Pinpoint the cell where the given text exists, returning its (X, Y) midpoint coordinate. 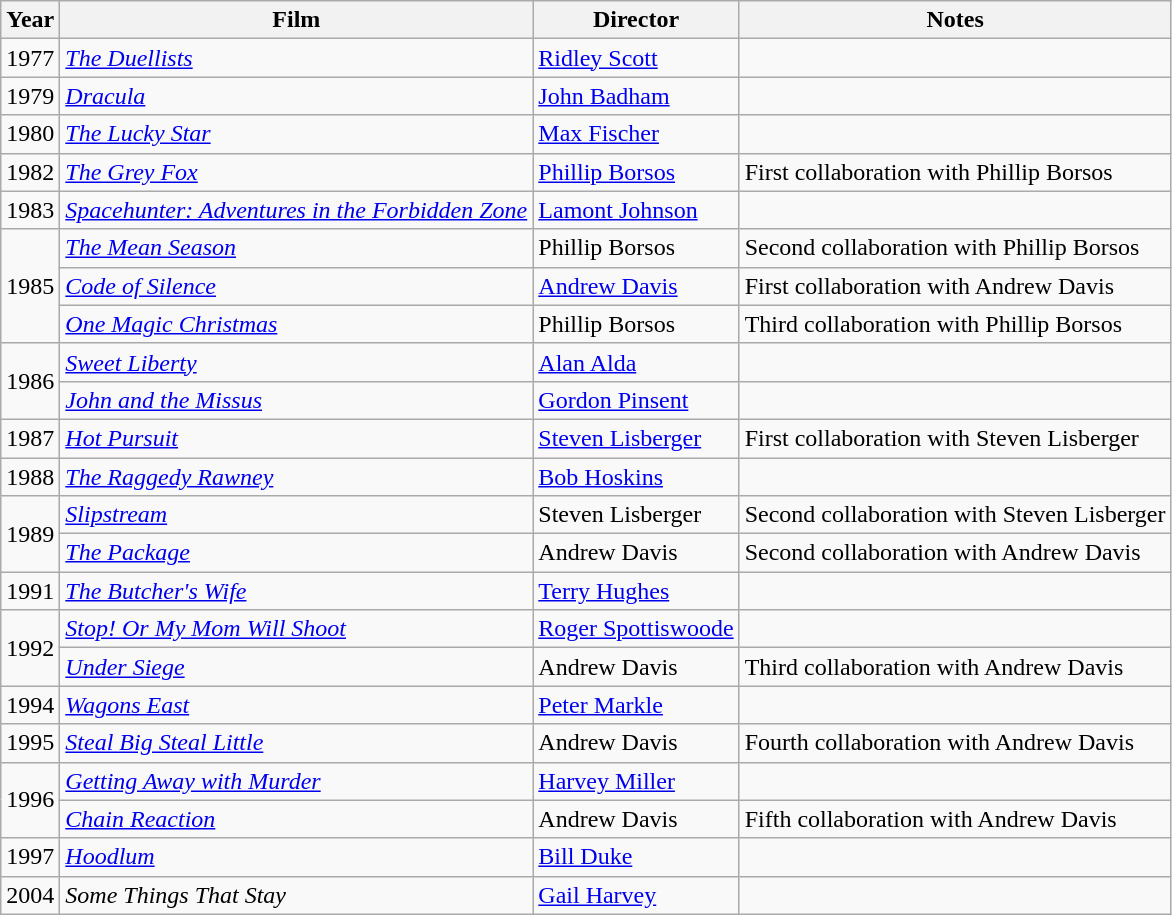
John and the Missus (296, 400)
The Grey Fox (296, 172)
The Package (296, 553)
Sweet Liberty (296, 362)
The Raggedy Rawney (296, 477)
1991 (30, 591)
John Badham (636, 96)
Third collaboration with Phillip Borsos (955, 324)
1985 (30, 286)
Hoodlum (296, 857)
Bill Duke (636, 857)
Code of Silence (296, 286)
1996 (30, 800)
Ridley Scott (636, 58)
Bob Hoskins (636, 477)
First collaboration with Steven Lisberger (955, 438)
1989 (30, 534)
1988 (30, 477)
Second collaboration with Andrew Davis (955, 553)
Hot Pursuit (296, 438)
Slipstream (296, 515)
Director (636, 20)
Dracula (296, 96)
1997 (30, 857)
Getting Away with Murder (296, 781)
Alan Alda (636, 362)
First collaboration with Andrew Davis (955, 286)
1983 (30, 210)
Max Fischer (636, 134)
1987 (30, 438)
Wagons East (296, 705)
1977 (30, 58)
Second collaboration with Steven Lisberger (955, 515)
The Mean Season (296, 248)
First collaboration with Phillip Borsos (955, 172)
1980 (30, 134)
Roger Spottiswoode (636, 629)
Film (296, 20)
Fourth collaboration with Andrew Davis (955, 743)
Terry Hughes (636, 591)
Some Things That Stay (296, 895)
Fifth collaboration with Andrew Davis (955, 819)
Steal Big Steal Little (296, 743)
Second collaboration with Phillip Borsos (955, 248)
The Lucky Star (296, 134)
Harvey Miller (636, 781)
1995 (30, 743)
1992 (30, 648)
1982 (30, 172)
1986 (30, 381)
Year (30, 20)
1994 (30, 705)
Notes (955, 20)
1979 (30, 96)
The Butcher's Wife (296, 591)
2004 (30, 895)
Third collaboration with Andrew Davis (955, 667)
Stop! Or My Mom Will Shoot (296, 629)
Under Siege (296, 667)
One Magic Christmas (296, 324)
Gordon Pinsent (636, 400)
The Duellists (296, 58)
Gail Harvey (636, 895)
Spacehunter: Adventures in the Forbidden Zone (296, 210)
Chain Reaction (296, 819)
Lamont Johnson (636, 210)
Peter Markle (636, 705)
